Locate the cell with the specified text and output its (x, y) center coordinate. 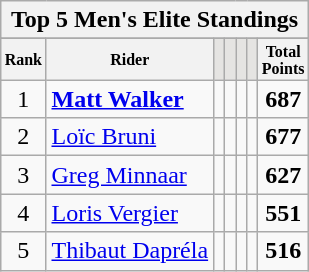
TotalPoints (284, 60)
Rank (24, 60)
687 (284, 99)
4 (24, 213)
3 (24, 175)
551 (284, 213)
Rider (130, 60)
Top 5 Men's Elite Standings (155, 20)
Greg Minnaar (130, 175)
627 (284, 175)
5 (24, 251)
Loïc Bruni (130, 137)
516 (284, 251)
Matt Walker (130, 99)
1 (24, 99)
Thibaut Dapréla (130, 251)
Loris Vergier (130, 213)
677 (284, 137)
2 (24, 137)
